Return [X, Y] of the center of cell containing provided text 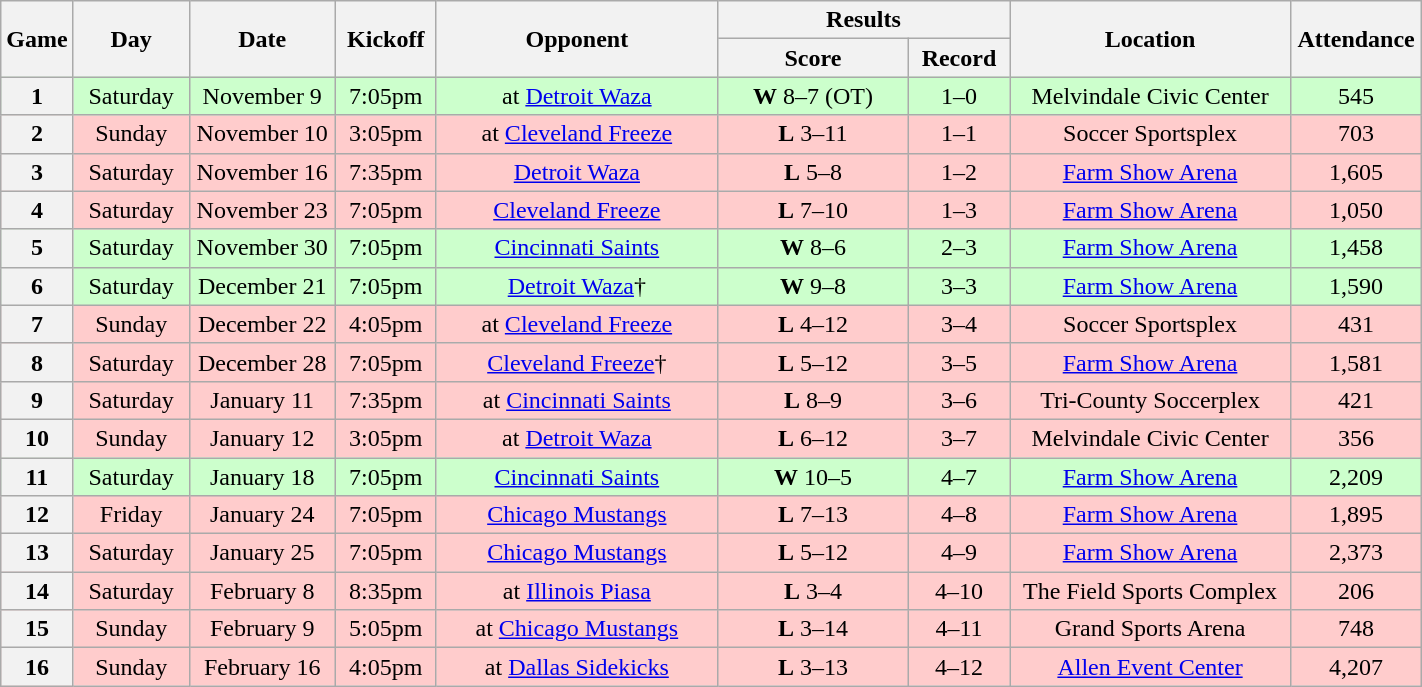
Detroit Waza† [576, 286]
4–10 [958, 591]
11 [37, 477]
Allen Event Center [1150, 667]
L 7–10 [812, 210]
W 8–7 (OT) [812, 96]
L 7–13 [812, 515]
Grand Sports Arena [1150, 629]
748 [1356, 629]
L 6–12 [812, 438]
1–3 [958, 210]
5:05pm [386, 629]
Cleveland Freeze† [576, 362]
January 25 [262, 553]
421 [1356, 400]
545 [1356, 96]
1,605 [1356, 172]
W 10–5 [812, 477]
Kickoff [386, 39]
1–1 [958, 134]
3–5 [958, 362]
3–7 [958, 438]
1,590 [1356, 286]
8 [37, 362]
10 [37, 438]
4 [37, 210]
703 [1356, 134]
1,050 [1356, 210]
356 [1356, 438]
4–7 [958, 477]
November 16 [262, 172]
2,209 [1356, 477]
The Field Sports Complex [1150, 591]
Tri-County Soccerplex [1150, 400]
November 23 [262, 210]
at Dallas Sidekicks [576, 667]
Game [37, 39]
Score [812, 58]
5 [37, 248]
2 [37, 134]
4–11 [958, 629]
November 30 [262, 248]
Friday [131, 515]
January 24 [262, 515]
1,458 [1356, 248]
January 11 [262, 400]
Date [262, 39]
14 [37, 591]
December 28 [262, 362]
206 [1356, 591]
3–3 [958, 286]
2,373 [1356, 553]
3 [37, 172]
Attendance [1356, 39]
431 [1356, 324]
1 [37, 96]
12 [37, 515]
4,207 [1356, 667]
Day [131, 39]
L 8–9 [812, 400]
8:35pm [386, 591]
L 3–11 [812, 134]
November 9 [262, 96]
7 [37, 324]
February 8 [262, 591]
4–9 [958, 553]
at Cincinnati Saints [576, 400]
W 9–8 [812, 286]
Cleveland Freeze [576, 210]
L 4–12 [812, 324]
Opponent [576, 39]
9 [37, 400]
W 8–6 [812, 248]
2–3 [958, 248]
January 18 [262, 477]
February 9 [262, 629]
4–8 [958, 515]
Results [863, 20]
L 3–13 [812, 667]
L 3–14 [812, 629]
4–12 [958, 667]
13 [37, 553]
December 22 [262, 324]
January 12 [262, 438]
Record [958, 58]
Detroit Waza [576, 172]
6 [37, 286]
November 10 [262, 134]
Location [1150, 39]
3–4 [958, 324]
16 [37, 667]
1,895 [1356, 515]
at Chicago Mustangs [576, 629]
December 21 [262, 286]
1,581 [1356, 362]
3–6 [958, 400]
1–2 [958, 172]
L 5–8 [812, 172]
February 16 [262, 667]
15 [37, 629]
at Illinois Piasa [576, 591]
L 3–4 [812, 591]
1–0 [958, 96]
